Determine the [X, Y] coordinate at the center of the cell enclosing the given text.  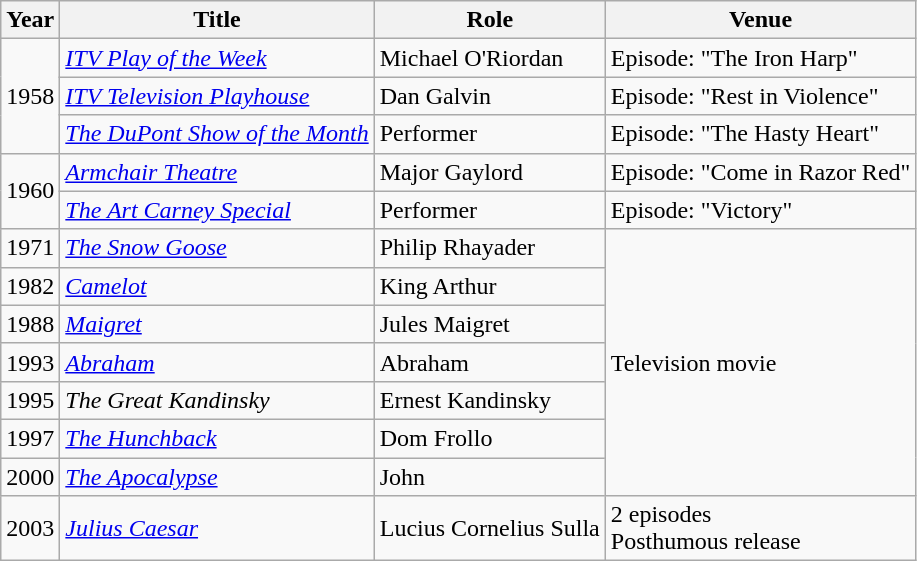
Armchair Theatre [217, 172]
ITV Television Playhouse [217, 96]
1997 [30, 438]
Episode: "Rest in Violence" [760, 96]
The Hunchback [217, 438]
The Snow Goose [217, 248]
Episode: "The Iron Harp" [760, 58]
1995 [30, 400]
Dan Galvin [490, 96]
1982 [30, 286]
Michael O'Riordan [490, 58]
1958 [30, 96]
2000 [30, 477]
Television movie [760, 362]
The Great Kandinsky [217, 400]
Dom Frollo [490, 438]
Episode: "Come in Razor Red" [760, 172]
ITV Play of the Week [217, 58]
Episode: "The Hasty Heart" [760, 134]
1988 [30, 324]
Camelot [217, 286]
Julius Caesar [217, 528]
Major Gaylord [490, 172]
1960 [30, 191]
Lucius Cornelius Sulla [490, 528]
John [490, 477]
Philip Rhayader [490, 248]
Venue [760, 20]
The Art Carney Special [217, 210]
The Apocalypse [217, 477]
Ernest Kandinsky [490, 400]
Year [30, 20]
Jules Maigret [490, 324]
Maigret [217, 324]
1993 [30, 362]
2003 [30, 528]
Episode: "Victory" [760, 210]
2 episodesPosthumous release [760, 528]
Role [490, 20]
Title [217, 20]
The DuPont Show of the Month [217, 134]
1971 [30, 248]
King Arthur [490, 286]
